Return [X, Y] of the center of cell containing provided text 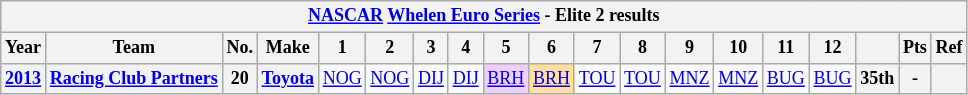
NASCAR Whelen Euro Series - Elite 2 results [484, 16]
10 [738, 48]
- [916, 78]
4 [466, 48]
11 [786, 48]
Year [24, 48]
2013 [24, 78]
Racing Club Partners [134, 78]
1 [342, 48]
20 [240, 78]
7 [596, 48]
Pts [916, 48]
5 [506, 48]
12 [832, 48]
Team [134, 48]
6 [552, 48]
No. [240, 48]
3 [432, 48]
8 [642, 48]
9 [690, 48]
Toyota [288, 78]
Make [288, 48]
35th [878, 78]
2 [390, 48]
Ref [949, 48]
